Search for the cell housing the specified text and yield its [X, Y] center coordinate. 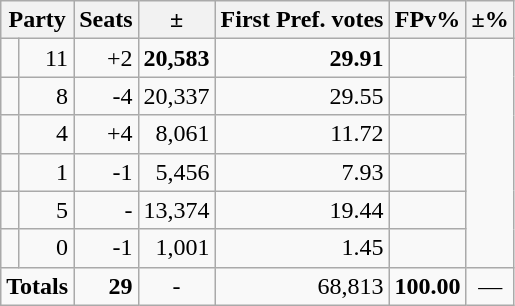
Seats [106, 20]
Totals [38, 286]
First Pref. votes [302, 20]
±% [490, 20]
4 [46, 134]
11 [46, 58]
13,374 [176, 210]
29.55 [302, 96]
5 [46, 210]
+4 [106, 134]
8 [46, 96]
20,583 [176, 58]
7.93 [302, 172]
— [490, 286]
68,813 [302, 286]
29 [106, 286]
Party [38, 20]
100.00 [428, 286]
11.72 [302, 134]
29.91 [302, 58]
-4 [106, 96]
19.44 [302, 210]
5,456 [176, 172]
1,001 [176, 248]
0 [46, 248]
+2 [106, 58]
± [176, 20]
20,337 [176, 96]
1.45 [302, 248]
1 [46, 172]
FPv% [428, 20]
8,061 [176, 134]
